Extract the (X, Y) coordinate from the center of the cell holding the provided text.  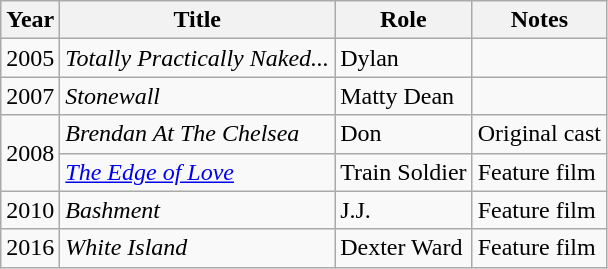
White Island (198, 248)
Brendan At The Chelsea (198, 134)
2007 (30, 96)
Don (404, 134)
Notes (539, 20)
2008 (30, 153)
Bashment (198, 210)
J.J. (404, 210)
Train Soldier (404, 172)
The Edge of Love (198, 172)
Matty Dean (404, 96)
Title (198, 20)
Original cast (539, 134)
Dexter Ward (404, 248)
Totally Practically Naked... (198, 58)
Year (30, 20)
Stonewall (198, 96)
Role (404, 20)
2010 (30, 210)
2016 (30, 248)
2005 (30, 58)
Dylan (404, 58)
